Locate the cell with the specified text and output its [X, Y] center coordinate. 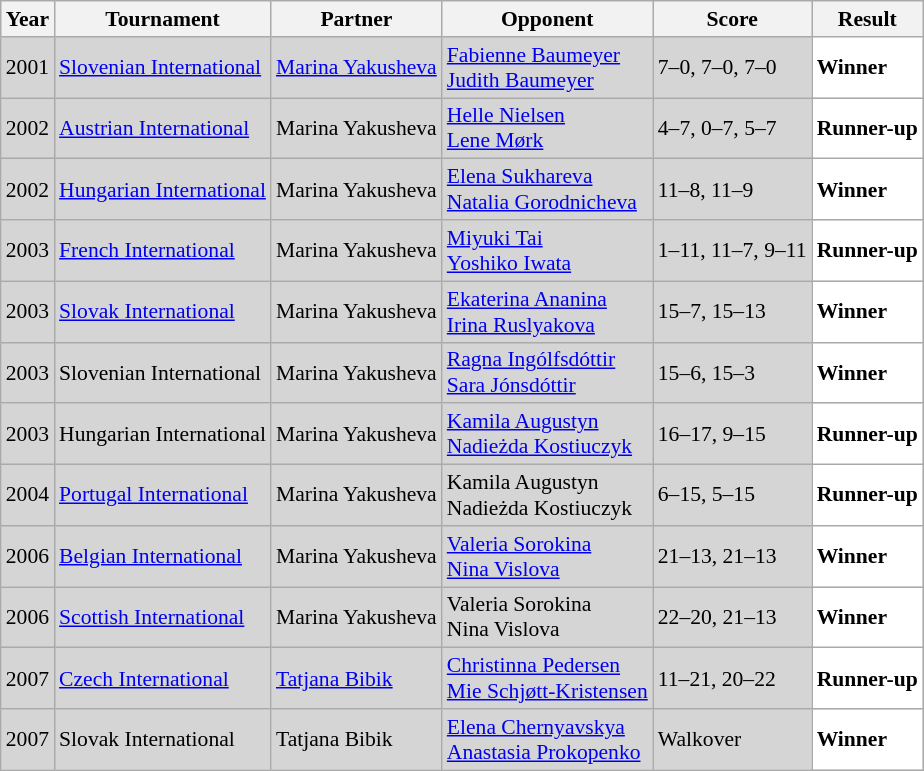
Portugal International [162, 496]
Partner [356, 19]
Ragna Ingólfsdóttir Sara Jónsdóttir [548, 372]
Score [732, 19]
Tournament [162, 19]
15–6, 15–3 [732, 372]
4–7, 0–7, 5–7 [732, 128]
6–15, 5–15 [732, 496]
Fabienne Baumeyer Judith Baumeyer [548, 68]
French International [162, 250]
2001 [28, 68]
7–0, 7–0, 7–0 [732, 68]
Elena Sukhareva Natalia Gorodnicheva [548, 190]
2004 [28, 496]
Scottish International [162, 618]
11–21, 20–22 [732, 678]
Year [28, 19]
Austrian International [162, 128]
Czech International [162, 678]
Opponent [548, 19]
Result [868, 19]
Walkover [732, 740]
22–20, 21–13 [732, 618]
Christinna Pedersen Mie Schjøtt-Kristensen [548, 678]
Miyuki Tai Yoshiko Iwata [548, 250]
21–13, 21–13 [732, 556]
Belgian International [162, 556]
Helle Nielsen Lene Mørk [548, 128]
16–17, 9–15 [732, 434]
15–7, 15–13 [732, 312]
1–11, 11–7, 9–11 [732, 250]
Ekaterina Ananina Irina Ruslyakova [548, 312]
Elena Chernyavskya Anastasia Prokopenko [548, 740]
11–8, 11–9 [732, 190]
